Pinpoint the cell where the given text exists, returning its [X, Y] midpoint coordinate. 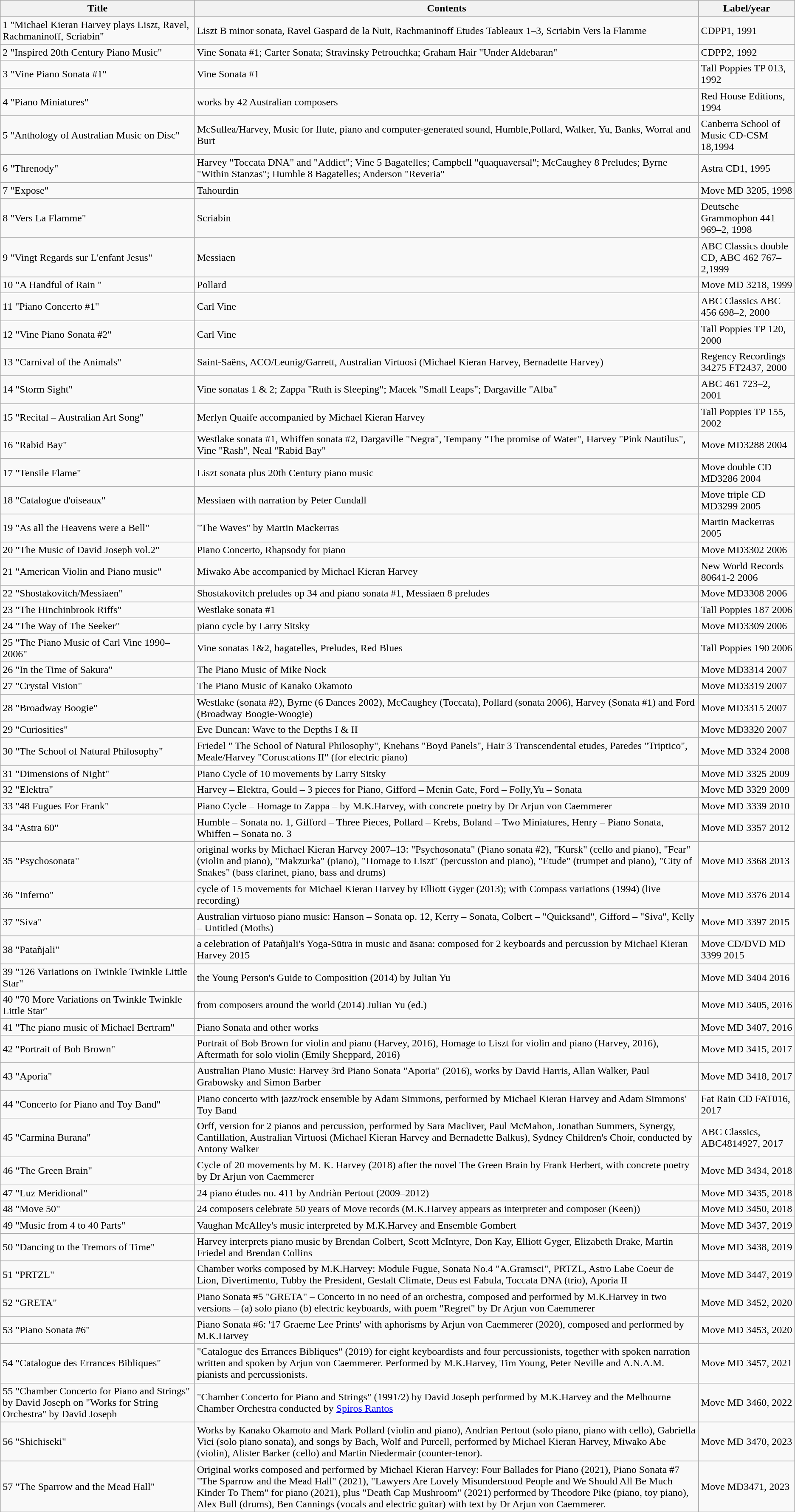
13 "Carnival of the Animals" [98, 362]
27 "Crystal Vision" [98, 686]
a celebration of Patañjali's Yoga-Sūtra in music and āsana: composed for 2 keyboards and percussion by Michael Kieran Harvey 2015 [447, 950]
49 "Music from 4 to 40 Parts" [98, 1225]
20 "The Music of David Joseph vol.2" [98, 550]
Liszt B minor sonata, Ravel Gaspard de la Nuit, Rachmaninoff Etudes Tableaux 1–3, Scriabin Vers la Flamme [447, 31]
34 "Astra 60" [98, 828]
Australian virtuoso piano music: Hanson – Sonata op. 12, Kerry – Sonata, Colbert – "Quicksand", Gifford – "Siva", Kelly – Untitled (Moths) [447, 922]
Saint-Saëns, ACO/Leunig/Garrett, Australian Virtuosi (Michael Kieran Harvey, Bernadette Harvey) [447, 362]
cycle of 15 movements for Michael Kieran Harvey by Elliott Gyger (2013); with Compass variations (1994) (live recording) [447, 895]
15 "Recital – Australian Art Song" [98, 417]
Move CD/DVD MD 3399 2015 [747, 950]
Label/year [747, 8]
Move MD3309 2006 [747, 626]
Move MD 3438, 2019 [747, 1247]
10 "A Handful of Rain " [98, 285]
CDPP1, 1991 [747, 31]
Move MD 3368 2013 [747, 861]
ABC Classics double CD, ABC 462 767–2,1999 [747, 257]
5 "Anthology of Australian Music on Disc" [98, 135]
50 "Dancing to the Tremors of Time" [98, 1247]
57 "The Sparrow and the Mead Hall" [98, 1486]
Move MD3288 2004 [747, 445]
Humble – Sonata no. 1, Gifford – Three Pieces, Pollard – Krebs, Boland – Two Miniatures, Henry – Piano Sonata, Whiffen – Sonata no. 3 [447, 828]
Move MD 3339 2010 [747, 806]
Vine sonatas 1 & 2; Zappa "Ruth is Sleeping"; Macek "Small Leaps"; Dargaville "Alba" [447, 390]
19 "As all the Heavens were a Bell" [98, 528]
Tall Poppies TP 013, 1992 [747, 74]
Tall Poppies TP 120, 2000 [747, 334]
Contents [447, 8]
the Young Person's Guide to Composition (2014) by Julian Yu [447, 977]
piano cycle by Larry Sitsky [447, 626]
Move MD 3434, 2018 [747, 1171]
40 "70 More Variations on Twinkle Twinkle Little Star" [98, 1005]
6 "Threnody" [98, 168]
23 "The Hinchinbrook Riffs" [98, 610]
Move MD 3397 2015 [747, 922]
Move MD 3418, 2017 [747, 1077]
Move MD 3460, 2022 [747, 1402]
Tall Poppies 190 2006 [747, 647]
Move MD3315 2007 [747, 708]
Title [98, 8]
Liszt sonata plus 20th Century piano music [447, 472]
54 "Catalogue des Errances Bibliques" [98, 1363]
Move MD 3357 2012 [747, 828]
31 "Dimensions of Night" [98, 774]
ABC Classics, ABC4814927, 2017 [747, 1138]
Messiaen [447, 257]
Move MD 3324 2008 [747, 752]
Red House Editions, 1994 [747, 102]
22 "Shostakovitch/Messiaen" [98, 593]
28 "Broadway Boogie" [98, 708]
24 piano études no. 411 by Andriàn Pertout (2009–2012) [447, 1193]
Vine sonatas 1&2, bagatelles, Preludes, Red Blues [447, 647]
Move MD 3453, 2020 [747, 1330]
45 "Carmina Burana" [98, 1138]
The Piano Music of Mike Nock [447, 670]
53 "Piano Sonata #6" [98, 1330]
29 "Curiosities" [98, 730]
24 composers celebrate 50 years of Move records (M.K.Harvey appears as interpreter and composer (Keen)) [447, 1209]
16 "Rabid Bay" [98, 445]
37 "Siva" [98, 922]
Martin Mackerras 2005 [747, 528]
Tall Poppies TP 155, 2002 [747, 417]
Move MD 3325 2009 [747, 774]
Regency Recordings 34275 FT2437, 2000 [747, 362]
Piano Sonata #6: '17 Graeme Lee Prints' with aphorisms by Arjun von Caemmerer (2020), composed and performed by M.K.Harvey [447, 1330]
4 "Piano Miniatures" [98, 102]
Piano Cycle of 10 movements by Larry Sitsky [447, 774]
3 "Vine Piano Sonata #1" [98, 74]
17 "Tensile Flame" [98, 472]
Pollard [447, 285]
Scriabin [447, 218]
Move MD 3435, 2018 [747, 1193]
14 "Storm Sight" [98, 390]
Move MD3308 2006 [747, 593]
47 "Luz Meridional" [98, 1193]
Move MD 3329 2009 [747, 790]
42 "Portrait of Bob Brown" [98, 1049]
Move MD 3415, 2017 [747, 1049]
55 "Chamber Concerto for Piano and Strings" by David Joseph on "Works for String Orchestra" by David Joseph [98, 1402]
1 "Michael Kieran Harvey plays Liszt, Ravel, Rachmaninoff, Scriabin" [98, 31]
Move MD 3404 2016 [747, 977]
Move double CD MD3286 2004 [747, 472]
38 "Patañjali" [98, 950]
Westlake sonata #1 [447, 610]
works by 42 Australian composers [447, 102]
21 "American Violin and Piano music" [98, 572]
"The Waves" by Martin Mackerras [447, 528]
Westlake (sonata #2), Byrne (6 Dances 2002), McCaughey (Toccata), Pollard (sonata 2006), Harvey (Sonata #1) and Ford (Broadway Boogie-Woogie) [447, 708]
Canberra School of Music CD-CSM 18,1994 [747, 135]
Move triple CD MD3299 2005 [747, 500]
Harvey interprets piano music by Brendan Colbert, Scott McIntyre, Don Kay, Elliott Gyger, Elizabeth Drake, Martin Friedel and Brendan Collins [447, 1247]
Piano Cycle – Homage to Zappa – by M.K.Harvey, with concrete poetry by Dr Arjun von Caemmerer [447, 806]
43 "Aporia" [98, 1077]
McSullea/Harvey, Music for flute, piano and computer-generated sound, Humble,Pollard, Walker, Yu, Banks, Worral and Burt [447, 135]
ABC 461 723–2, 2001 [747, 390]
Move MD 3457, 2021 [747, 1363]
11 "Piano Concerto #1" [98, 307]
Harvey – Elektra, Gould – 3 pieces for Piano, Gifford – Menin Gate, Ford – Folly,Yu – Sonata [447, 790]
The Piano Music of Kanako Okamoto [447, 686]
48 "Move 50" [98, 1209]
Tahourdin [447, 190]
Move MD 3405, 2016 [747, 1005]
Australian Piano Music: Harvey 3rd Piano Sonata "Aporia" (2016), works by David Harris, Allan Walker, Paul Grabowsky and Simon Barber [447, 1077]
41 "The piano music of Michael Bertram" [98, 1027]
Vaughan McAlley's music interpreted by M.K.Harvey and Ensemble Gombert [447, 1225]
32 "Elektra" [98, 790]
51 "PRTZL" [98, 1275]
36 "Inferno" [98, 895]
Shostakovitch preludes op 34 and piano sonata #1, Messiaen 8 preludes [447, 593]
Westlake sonata #1, Whiffen sonata #2, Dargaville "Negra", Tempany "The promise of Water", Harvey "Pink Nautilus", Vine "Rash", Neal "Rabid Bay" [447, 445]
Merlyn Quaife accompanied by Michael Kieran Harvey [447, 417]
Move MD3471, 2023 [747, 1486]
New World Records 80641-2 2006 [747, 572]
35 "Psychosonata" [98, 861]
Move MD 3437, 2019 [747, 1225]
Vine Sonata #1; Carter Sonata; Stravinsky Petrouchka; Graham Hair "Under Aldebaran" [447, 52]
from composers around the world (2014) Julian Yu (ed.) [447, 1005]
CDPP2, 1992 [747, 52]
Move MD 3450, 2018 [747, 1209]
24 "The Way of The Seeker" [98, 626]
Move MD 3452, 2020 [747, 1303]
9 "Vingt Regards sur L'enfant Jesus" [98, 257]
25 "The Piano Music of Carl Vine 1990–2006" [98, 647]
8 "Vers La Flamme" [98, 218]
Piano concerto with jazz/rock ensemble by Adam Simmons, performed by Michael Kieran Harvey and Adam Simmons' Toy Band [447, 1104]
Move MD 3376 2014 [747, 895]
7 "Expose" [98, 190]
Move MD3320 2007 [747, 730]
Move MD3302 2006 [747, 550]
Move MD 3407, 2016 [747, 1027]
Move MD 3447, 2019 [747, 1275]
Messiaen with narration by Peter Cundall [447, 500]
Move MD 3205, 1998 [747, 190]
2 "Inspired 20th Century Piano Music" [98, 52]
Astra CD1, 1995 [747, 168]
Piano Concerto, Rhapsody for piano [447, 550]
18 "Catalogue d'oiseaux" [98, 500]
Deutsche Grammophon 441 969–2, 1998 [747, 218]
Move MD3314 2007 [747, 670]
46 "The Green Brain" [98, 1171]
Move MD 3218, 1999 [747, 285]
39 "126 Variations on Twinkle Twinkle Little Star" [98, 977]
ABC Classics ABC 456 698–2, 2000 [747, 307]
Eve Duncan: Wave to the Depths I & II [447, 730]
Piano Sonata and other works [447, 1027]
33 "48 Fugues For Frank" [98, 806]
Cycle of 20 movements by M. K. Harvey (2018) after the novel The Green Brain by Frank Herbert, with concrete poetry by Dr Arjun von Caemmerer [447, 1171]
Move MD3319 2007 [747, 686]
Move MD 3470, 2023 [747, 1441]
Vine Sonata #1 [447, 74]
52 "GRETA" [98, 1303]
26 "In the Time of Sakura" [98, 670]
44 "Concerto for Piano and Toy Band" [98, 1104]
12 "Vine Piano Sonata #2" [98, 334]
Miwako Abe accompanied by Michael Kieran Harvey [447, 572]
Fat Rain CD FAT016, 2017 [747, 1104]
56 "Shichiseki" [98, 1441]
Tall Poppies 187 2006 [747, 610]
30 "The School of Natural Philosophy" [98, 752]
